Return [X, Y] of the center of cell containing provided text 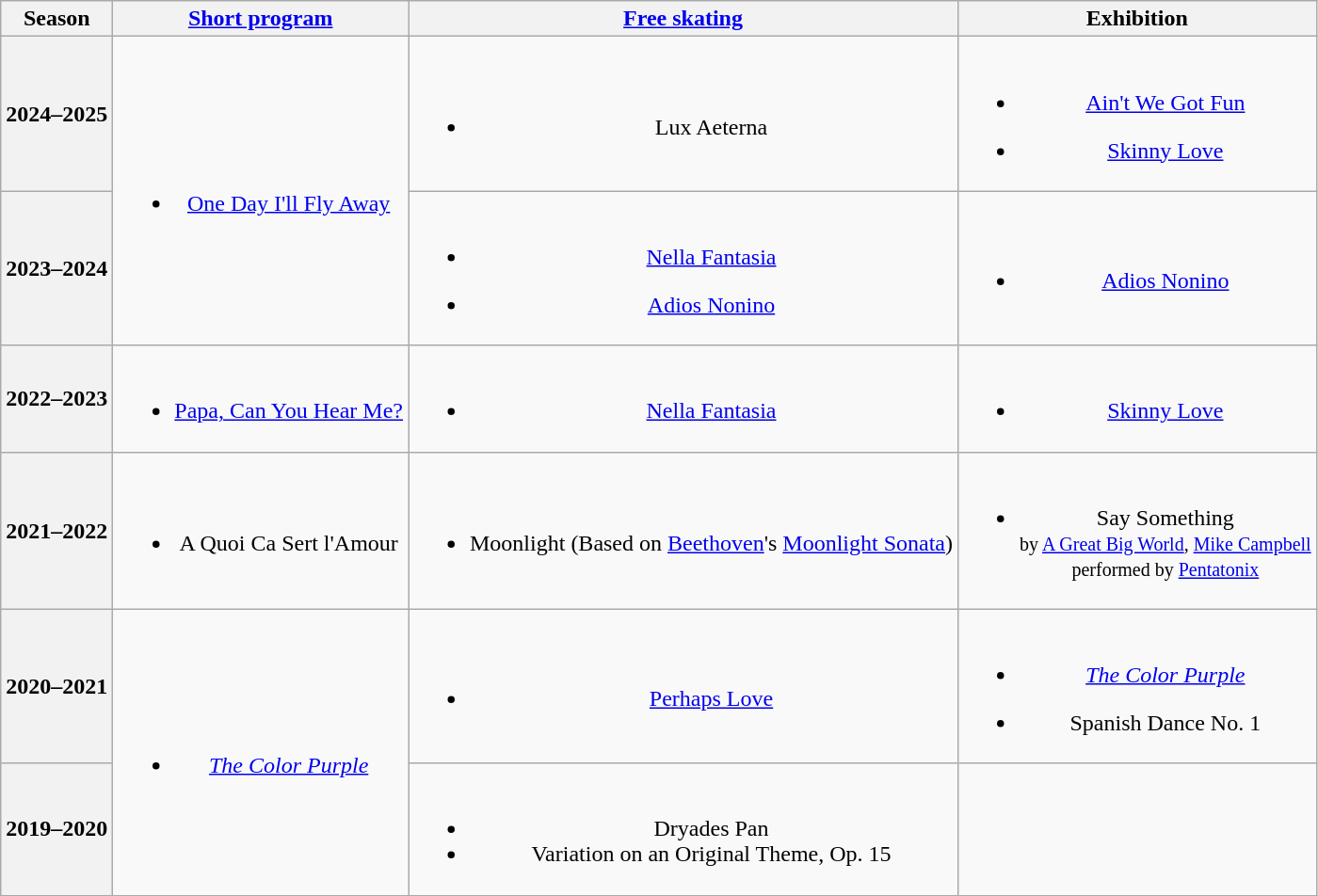
2024–2025 [56, 114]
Free skating [683, 19]
Nella Fantasia Adios Nonino [683, 268]
Nella Fantasia [683, 399]
A Quoi Ca Sert l'Amour [261, 531]
Exhibition [1137, 19]
The Color Purple [261, 752]
Skinny Love [1137, 399]
Short program [261, 19]
2022–2023 [56, 399]
Papa, Can You Hear Me? [261, 399]
Adios Nonino [1137, 268]
2023–2024 [56, 268]
2021–2022 [56, 531]
2019–2020 [56, 829]
Season [56, 19]
Ain't We Got Fun Skinny Love [1137, 114]
Say Somethingby A Great Big World, Mike Campbellperformed by Pentatonix [1137, 531]
2020–2021 [56, 686]
Dryades PanVariation on an Original Theme, Op. 15 [683, 829]
The Color PurpleSpanish Dance No. 1 [1137, 686]
Lux Aeterna [683, 114]
Moonlight (Based on Beethoven's Moonlight Sonata) [683, 531]
Perhaps Love [683, 686]
One Day I'll Fly Away [261, 191]
